Search for the cell housing the specified text and yield its (x, y) center coordinate. 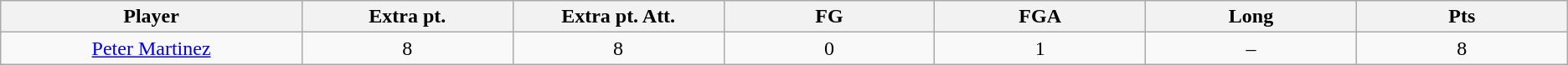
FG (829, 17)
Peter Martinez (152, 48)
Extra pt. Att. (618, 17)
FGA (1040, 17)
0 (829, 48)
Extra pt. (407, 17)
Pts (1462, 17)
– (1251, 48)
1 (1040, 48)
Player (152, 17)
Long (1251, 17)
